Scan for the cell matching the given text and deliver its (x, y) coordinate at center. 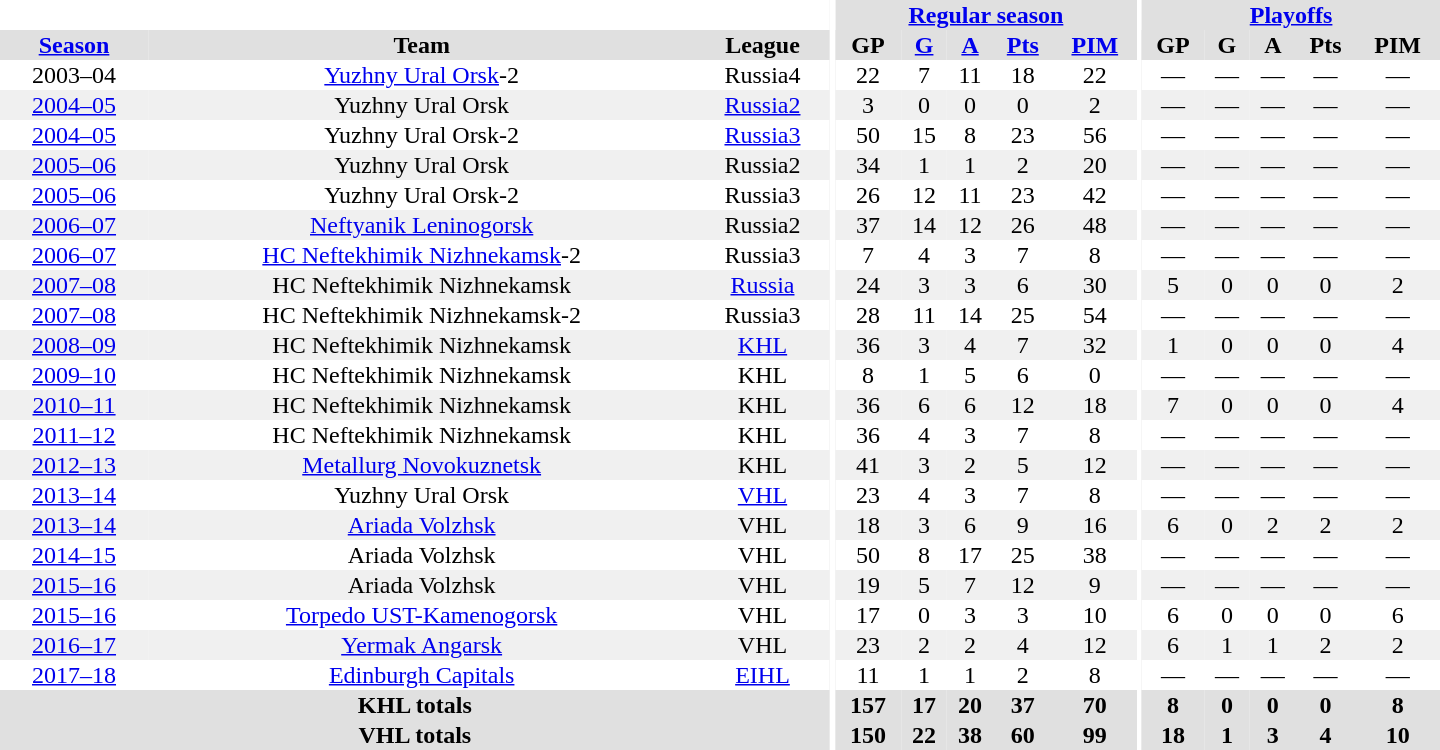
EIHL (762, 675)
19 (868, 585)
32 (1095, 345)
VHL totals (415, 735)
70 (1095, 705)
Regular season (986, 15)
48 (1095, 225)
2012–13 (74, 465)
54 (1095, 315)
2011–12 (74, 435)
2017–18 (74, 675)
Russia (762, 285)
2009–10 (74, 375)
Torpedo UST-Kamenogorsk (422, 615)
KHL totals (415, 705)
Yermak Angarsk (422, 645)
2010–11 (74, 405)
41 (868, 465)
2016–17 (74, 645)
Team (422, 45)
42 (1095, 195)
Edinburgh Capitals (422, 675)
League (762, 45)
60 (1023, 735)
30 (1095, 285)
Russia4 (762, 75)
Neftyanik Leninogorsk (422, 225)
Metallurg Novokuznetsk (422, 465)
2003–04 (74, 75)
Season (74, 45)
Playoffs (1291, 15)
157 (868, 705)
28 (868, 315)
2014–15 (74, 555)
24 (868, 285)
34 (868, 165)
99 (1095, 735)
15 (924, 135)
2008–09 (74, 345)
56 (1095, 135)
16 (1095, 525)
150 (868, 735)
